Pinpoint the cell where the given text exists, returning its (x, y) midpoint coordinate. 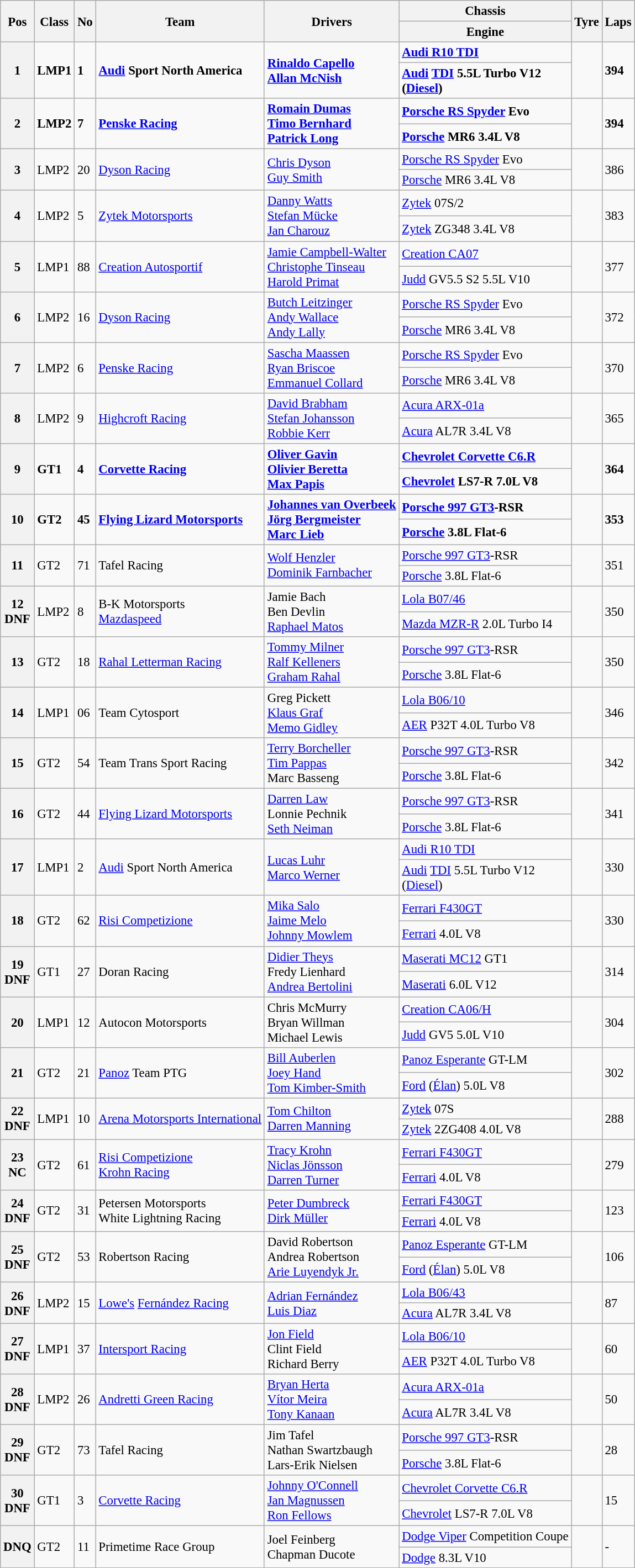
Autocon Motorsports (180, 1022)
364 (618, 469)
Lola B06/43 (485, 1293)
Chris Dyson Guy Smith (332, 170)
61 (85, 1165)
Zytek 2ZG408 4.0L V8 (485, 1129)
Johannes van Overbeek Jörg Bergmeister Marc Lieb (332, 520)
Sascha Maassen Ryan Briscoe Emmanuel Collard (332, 368)
Creation CA07 (485, 254)
60 (618, 1349)
365 (618, 418)
26DNF (18, 1303)
Peter Dumbreck Dirk Müller (332, 1211)
29DNF (18, 1450)
Team Trans Sport Racing (180, 763)
Class (54, 21)
279 (618, 1165)
24DNF (18, 1211)
Greg Pickett Klaus Graf Memo Gidley (332, 713)
Maserati 6.0L V12 (485, 984)
Tom Chilton Darren Manning (332, 1119)
Romain Dumas Timo Bernhard Patrick Long (332, 124)
14 (18, 713)
314 (618, 972)
Robertson Racing (180, 1257)
David Brabham Stefan Johansson Robbie Kerr (332, 418)
62 (85, 921)
28 (618, 1450)
27DNF (18, 1349)
31 (85, 1211)
12 (85, 1022)
Doran Racing (180, 972)
341 (618, 814)
Jim Tafel Nathan Swartzbaugh Lars-Erik Nielsen (332, 1450)
Danny Watts Stefan Mücke Jan Charouz (332, 216)
Judd GV5.5 S2 5.5L V10 (485, 279)
88 (85, 267)
Lowe's Fernández Racing (180, 1303)
Risi Competizione (180, 921)
Rahal Letterman Racing (180, 662)
06 (85, 713)
Oliver Gavin Olivier Beretta Max Papis (332, 469)
28DNF (18, 1400)
27 (85, 972)
Drivers (332, 21)
54 (85, 763)
53 (85, 1257)
Primetime Race Group (180, 1546)
Johnny O'Connell Jan Magnussen Ron Fellows (332, 1501)
23NC (18, 1165)
Laps (618, 21)
Highcroft Racing (180, 418)
13 (18, 662)
Tracy Krohn Niclas Jönsson Darren Turner (332, 1165)
25DNF (18, 1257)
David Robertson Andrea Robertson Arie Luyendyk Jr. (332, 1257)
Rinaldo Capello Allan McNish (332, 70)
351 (618, 566)
17 (18, 867)
Adrian Fernández Luis Diaz (332, 1303)
Bill Auberlen Joey Hand Tom Kimber-Smith (332, 1073)
DNQ (18, 1546)
B-K Motorsports Mazdaspeed (180, 611)
- (618, 1546)
302 (618, 1073)
Terry Borcheller Tim Pappas Marc Basseng (332, 763)
37 (85, 1349)
Engine (485, 32)
Bryan Herta Vítor Meira Tony Kanaan (332, 1400)
106 (618, 1257)
346 (618, 713)
Dodge Viper Competition Coupe (485, 1537)
Zytek 07S/2 (485, 203)
Tyre (587, 21)
Darren Law Lonnie Pechnik Seth Neiman (332, 814)
353 (618, 520)
Panoz Team PTG (180, 1073)
Creation CA06/H (485, 1010)
Lola B07/46 (485, 599)
377 (618, 267)
Judd GV5 5.0L V10 (485, 1035)
Zytek 07S (485, 1108)
Team (180, 21)
12DNF (18, 611)
73 (85, 1450)
383 (618, 216)
Arena Motorsports International (180, 1119)
Creation Autosportif (180, 267)
Zytek Motorsports (180, 216)
19DNF (18, 972)
Chris McMurry Bryan Willman Michael Lewis (332, 1022)
Risi Competizione Krohn Racing (180, 1165)
30DNF (18, 1501)
Andretti Green Racing (180, 1400)
Tommy Milner Ralf Kelleners Graham Rahal (332, 662)
71 (85, 566)
Chassis (485, 11)
Joel Feinberg Chapman Ducote (332, 1546)
342 (618, 763)
Mika Salo Jaime Melo Johnny Mowlem (332, 921)
44 (85, 814)
45 (85, 520)
Didier Theys Fredy Lienhard Andrea Bertolini (332, 972)
26 (85, 1400)
Petersen Motorsports White Lightning Racing (180, 1211)
Team Cytosport (180, 713)
370 (618, 368)
Jon Field Clint Field Richard Berry (332, 1349)
Lucas Luhr Marco Werner (332, 867)
Dodge 8.3L V10 (485, 1558)
Wolf Henzler Dominik Farnbacher (332, 566)
22DNF (18, 1119)
No (85, 21)
Jamie Bach Ben Devlin Raphael Matos (332, 611)
Jamie Campbell-Walter Christophe Tinseau Harold Primat (332, 267)
87 (618, 1303)
386 (618, 170)
288 (618, 1119)
Maserati MC12 GT1 (485, 959)
372 (618, 317)
Intersport Racing (180, 1349)
123 (618, 1211)
Pos (18, 21)
Mazda MZR-R 2.0L Turbo I4 (485, 624)
Butch Leitzinger Andy Wallace Andy Lally (332, 317)
304 (618, 1022)
Zytek ZG348 3.4L V8 (485, 229)
50 (618, 1400)
